Capture the cell that displays the provided text and extract its [X, Y] central coordinate. 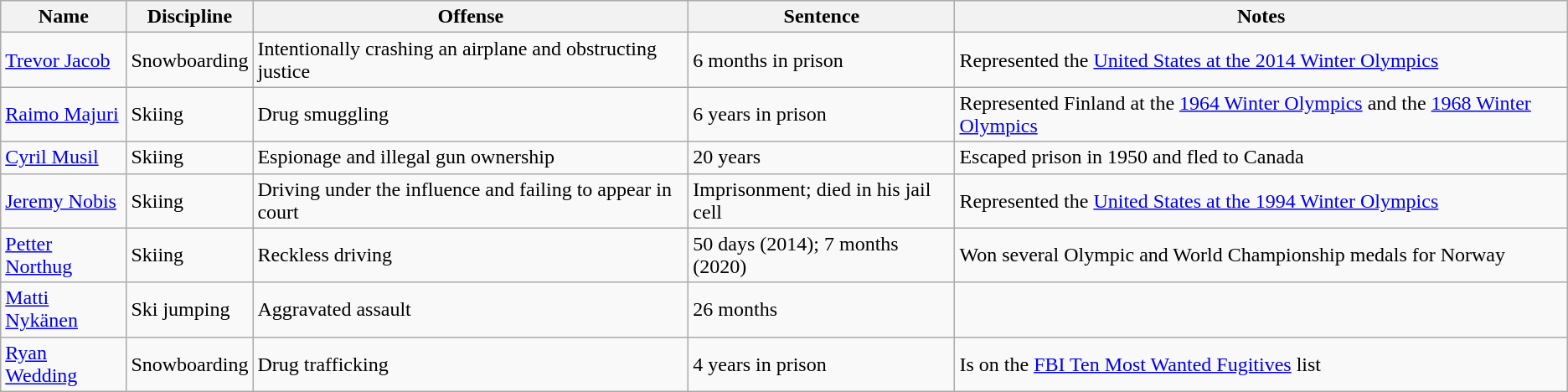
Represented Finland at the 1964 Winter Olympics and the 1968 Winter Olympics [1261, 114]
Espionage and illegal gun ownership [471, 157]
26 months [822, 310]
20 years [822, 157]
Cyril Musil [64, 157]
Notes [1261, 17]
Driving under the influence and failing to appear in court [471, 201]
Represented the United States at the 1994 Winter Olympics [1261, 201]
Ryan Wedding [64, 364]
4 years in prison [822, 364]
Trevor Jacob [64, 60]
Matti Nykänen [64, 310]
Won several Olympic and World Championship medals for Norway [1261, 255]
Is on the FBI Ten Most Wanted Fugitives list [1261, 364]
50 days (2014); 7 months (2020) [822, 255]
Jeremy Nobis [64, 201]
Represented the United States at the 2014 Winter Olympics [1261, 60]
Discipline [189, 17]
Aggravated assault [471, 310]
6 years in prison [822, 114]
Reckless driving [471, 255]
Escaped prison in 1950 and fled to Canada [1261, 157]
Sentence [822, 17]
6 months in prison [822, 60]
Drug smuggling [471, 114]
Imprisonment; died in his jail cell [822, 201]
Intentionally crashing an airplane and obstructing justice [471, 60]
Petter Northug [64, 255]
Raimo Majuri [64, 114]
Offense [471, 17]
Drug trafficking [471, 364]
Ski jumping [189, 310]
Name [64, 17]
